Locate the cell with the specified text and output its (x, y) center coordinate. 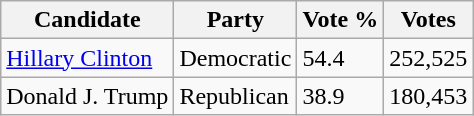
252,525 (428, 58)
Republican (236, 96)
Candidate (88, 20)
Party (236, 20)
38.9 (340, 96)
Democratic (236, 58)
54.4 (340, 58)
Votes (428, 20)
Vote % (340, 20)
180,453 (428, 96)
Donald J. Trump (88, 96)
Hillary Clinton (88, 58)
